Search for the cell housing the specified text and yield its [x, y] center coordinate. 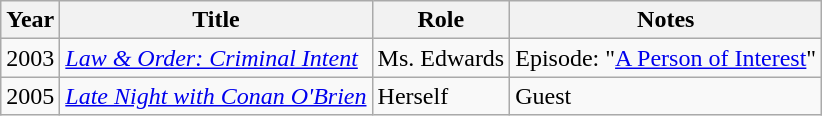
Episode: "A Person of Interest" [666, 58]
2005 [30, 96]
Late Night with Conan O'Brien [216, 96]
Title [216, 20]
Ms. Edwards [441, 58]
Guest [666, 96]
Notes [666, 20]
Year [30, 20]
2003 [30, 58]
Herself [441, 96]
Law & Order: Criminal Intent [216, 58]
Role [441, 20]
